Return the (x, y) coordinate for the center point of the cell that contains the specified text.  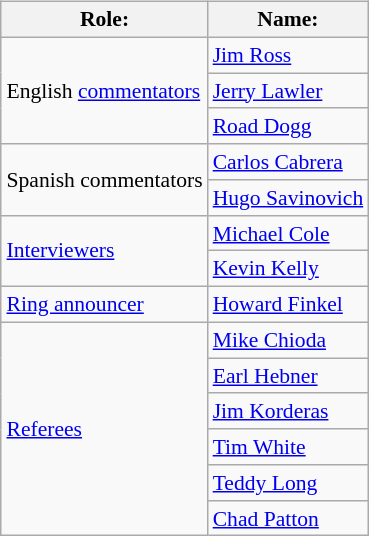
Hugo Savinovich (288, 198)
Carlos Cabrera (288, 162)
Howard Finkel (288, 305)
Ring announcer (104, 305)
Jim Korderas (288, 411)
Name: (288, 20)
Interviewers (104, 250)
Road Dogg (288, 126)
Role: (104, 20)
Michael Cole (288, 233)
Jerry Lawler (288, 91)
Mike Chioda (288, 340)
Chad Patton (288, 518)
Kevin Kelly (288, 269)
Referees (104, 429)
Earl Hebner (288, 376)
Spanish commentators (104, 180)
English commentators (104, 90)
Jim Ross (288, 55)
Tim White (288, 447)
Teddy Long (288, 483)
